Search for the cell housing the specified text and yield its [X, Y] center coordinate. 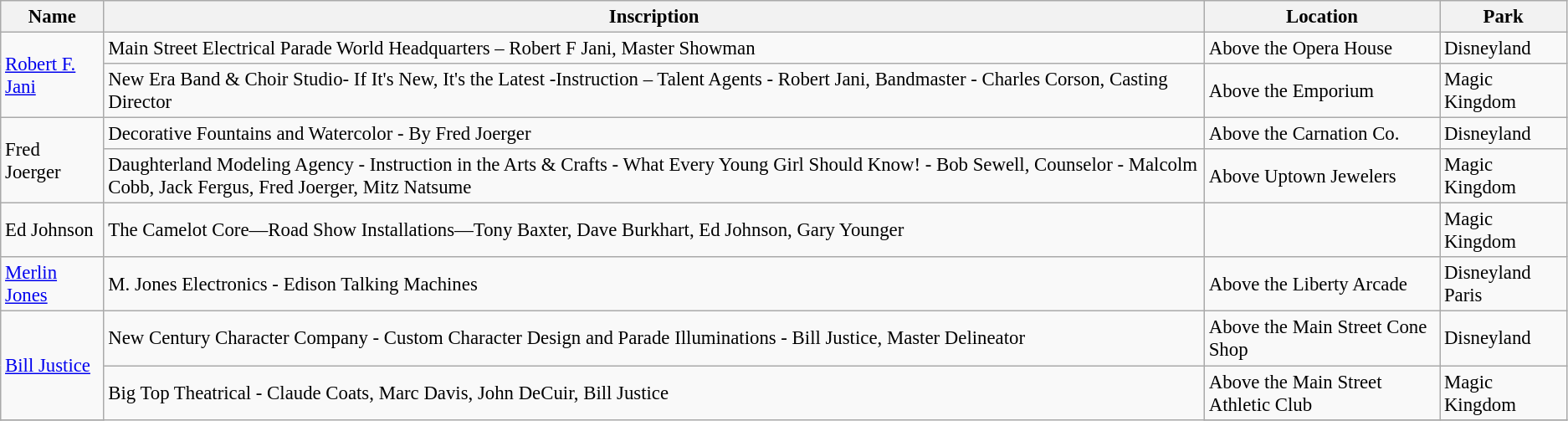
Location [1322, 17]
Fred Joerger [52, 161]
M. Jones Electronics - Edison Talking Machines [654, 285]
Name [52, 17]
Bill Justice [52, 365]
Main Street Electrical Parade World Headquarters – Robert F Jani, Master Showman [654, 49]
Big Top Theatrical - Claude Coats, Marc Davis, John DeCuir, Bill Justice [654, 393]
Merlin Jones [52, 285]
Above Uptown Jewelers [1322, 176]
Above the Liberty Arcade [1322, 285]
Above the Carnation Co. [1322, 134]
Above the Emporium [1322, 90]
New Era Band & Choir Studio- If It's New, It's the Latest -Instruction – Talent Agents - Robert Jani, Bandmaster - Charles Corson, Casting Director [654, 90]
Disneyland Paris [1504, 285]
Ed Johnson [52, 231]
Park [1504, 17]
Above the Opera House [1322, 49]
The Camelot Core—Road Show Installations—Tony Baxter, Dave Burkhart, Ed Johnson, Gary Younger [654, 231]
New Century Character Company - Custom Character Design and Parade Illuminations - Bill Justice, Master Delineator [654, 338]
Inscription [654, 17]
Above the Main Street Athletic Club [1322, 393]
Robert F. Jani [52, 75]
Decorative Fountains and Watercolor - By Fred Joerger [654, 134]
Above the Main Street Cone Shop [1322, 338]
